Detect which cell encompasses the target text, then output its (X, Y) center coordinate. 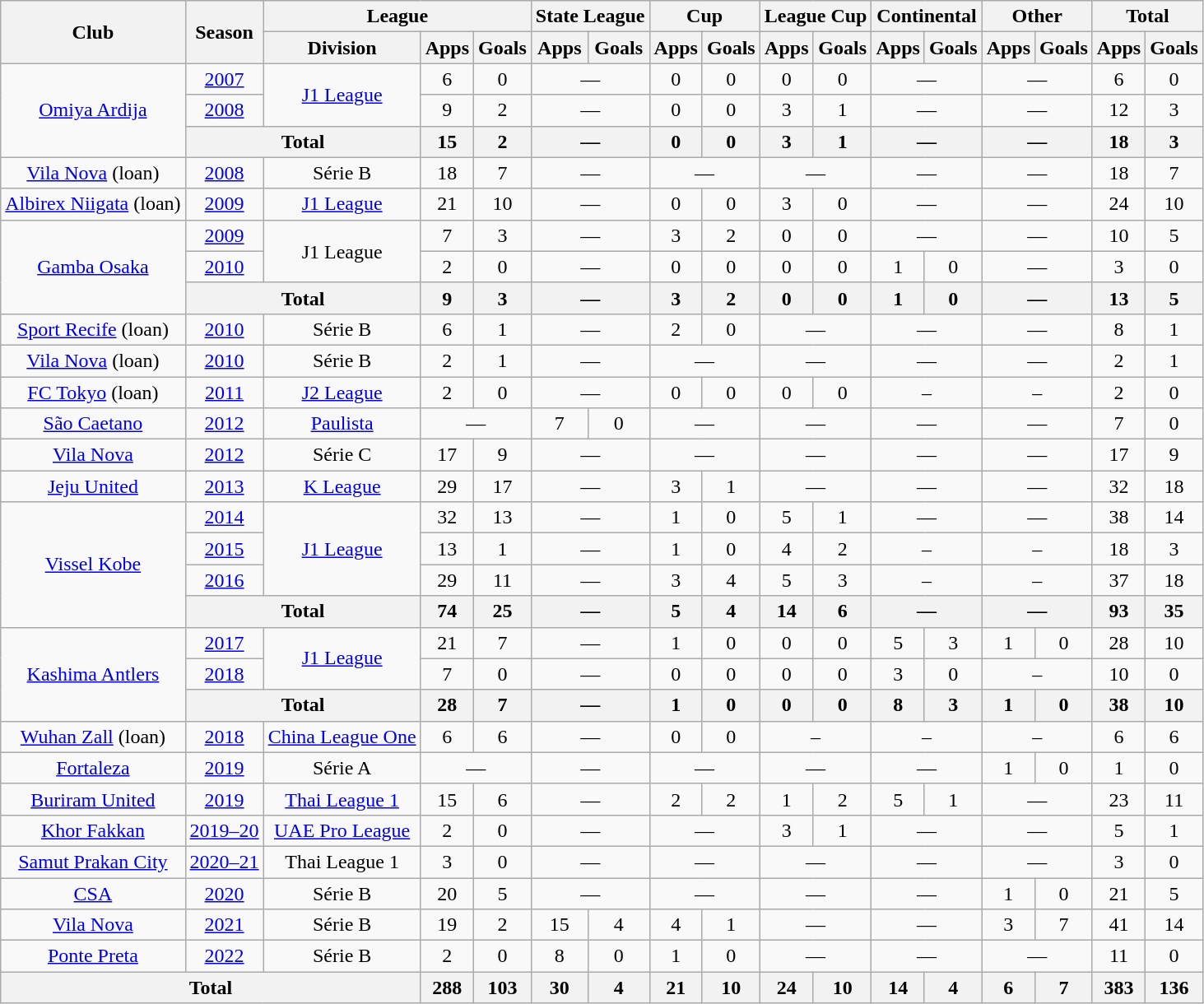
2021 (224, 925)
Continental (927, 16)
League (397, 16)
20 (447, 893)
J2 League (342, 393)
Other (1037, 16)
383 (1118, 988)
30 (560, 988)
State League (590, 16)
Ponte Preta (93, 956)
2020 (224, 893)
Samut Prakan City (93, 862)
2017 (224, 643)
2015 (224, 549)
136 (1174, 988)
2013 (224, 486)
São Caetano (93, 424)
2007 (224, 79)
Club (93, 32)
Vissel Kobe (93, 565)
CSA (93, 893)
Kashima Antlers (93, 674)
19 (447, 925)
K League (342, 486)
23 (1118, 799)
Division (342, 48)
2020–21 (224, 862)
Albirex Niigata (loan) (93, 204)
UAE Pro League (342, 830)
FC Tokyo (loan) (93, 393)
103 (503, 988)
2022 (224, 956)
2014 (224, 518)
12 (1118, 110)
25 (503, 611)
Fortaleza (93, 768)
Buriram United (93, 799)
37 (1118, 580)
2019–20 (224, 830)
Cup (704, 16)
Série C (342, 455)
Sport Recife (loan) (93, 329)
Gamba Osaka (93, 267)
Série A (342, 768)
2016 (224, 580)
2011 (224, 393)
41 (1118, 925)
Paulista (342, 424)
93 (1118, 611)
74 (447, 611)
Omiya Ardija (93, 110)
288 (447, 988)
Season (224, 32)
Wuhan Zall (loan) (93, 737)
Khor Fakkan (93, 830)
China League One (342, 737)
35 (1174, 611)
Jeju United (93, 486)
League Cup (816, 16)
